Search for the cell housing the specified text and yield its [X, Y] center coordinate. 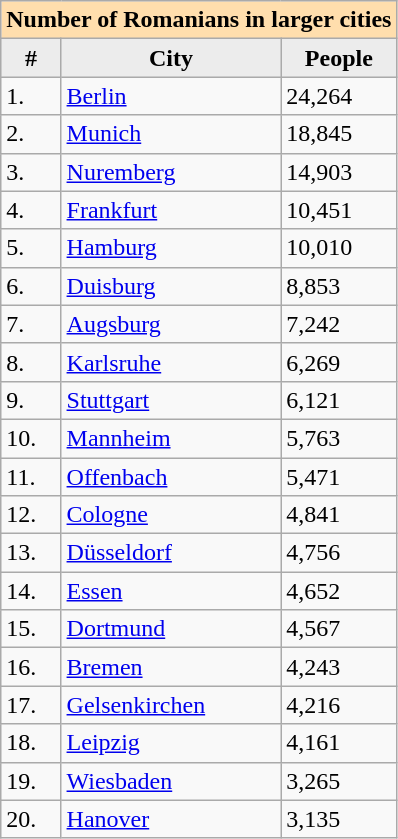
2. [31, 134]
24,264 [339, 96]
6. [31, 286]
Mannheim [171, 438]
Duisburg [171, 286]
3,265 [339, 781]
Number of Romanians in larger cities [199, 20]
People [339, 58]
18. [31, 743]
Bremen [171, 667]
Karlsruhe [171, 362]
5. [31, 248]
8,853 [339, 286]
6,269 [339, 362]
4,161 [339, 743]
Wiesbaden [171, 781]
7. [31, 324]
4,841 [339, 515]
Stuttgart [171, 400]
Hamburg [171, 248]
Dortmund [171, 629]
Essen [171, 591]
Frankfurt [171, 210]
Offenbach [171, 477]
3,135 [339, 819]
Gelsenkirchen [171, 705]
19. [31, 781]
16. [31, 667]
14,903 [339, 172]
4,567 [339, 629]
Augsburg [171, 324]
7,242 [339, 324]
10,451 [339, 210]
17. [31, 705]
12. [31, 515]
Leipzig [171, 743]
Hanover [171, 819]
Berlin [171, 96]
4,756 [339, 553]
Cologne [171, 515]
6,121 [339, 400]
Munich [171, 134]
4. [31, 210]
3. [31, 172]
4,243 [339, 667]
15. [31, 629]
8. [31, 362]
5,763 [339, 438]
5,471 [339, 477]
11. [31, 477]
1. [31, 96]
10,010 [339, 248]
4,652 [339, 591]
Düsseldorf [171, 553]
# [31, 58]
9. [31, 400]
18,845 [339, 134]
10. [31, 438]
14. [31, 591]
Nuremberg [171, 172]
13. [31, 553]
20. [31, 819]
4,216 [339, 705]
City [171, 58]
